Search for the cell housing the specified text and yield its [X, Y] center coordinate. 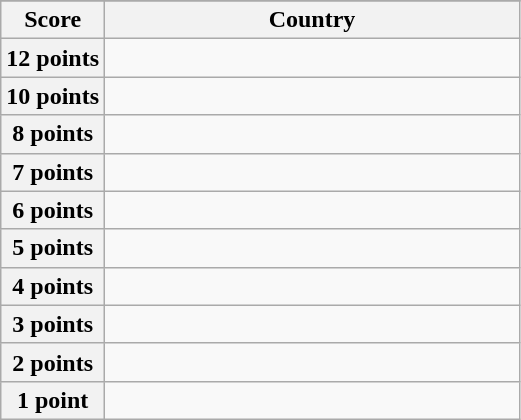
10 points [53, 96]
4 points [53, 286]
12 points [53, 58]
Country [312, 20]
7 points [53, 172]
3 points [53, 324]
6 points [53, 210]
5 points [53, 248]
1 point [53, 400]
Score [53, 20]
2 points [53, 362]
8 points [53, 134]
